Detect which cell encompasses the target text, then output its (x, y) center coordinate. 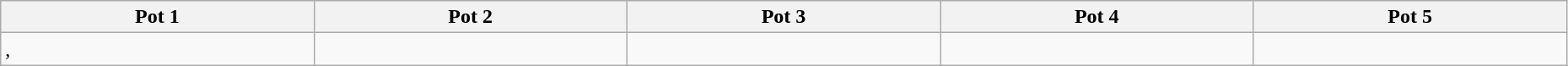
Pot 3 (783, 17)
Pot 5 (1410, 17)
Pot 4 (1097, 17)
Pot 1 (157, 17)
Pot 2 (471, 17)
, (157, 49)
